From the cell containing the given text, extract its center point as [x, y] coordinate. 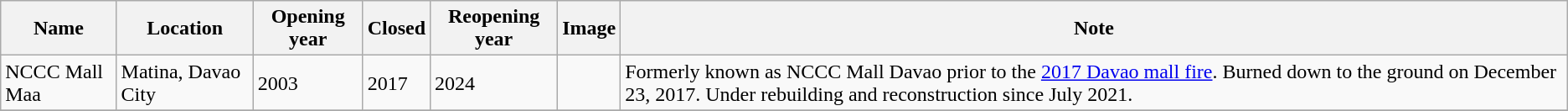
2003 [308, 82]
NCCC Mall Maa [59, 82]
Matina, Davao City [184, 82]
Reopening year [494, 29]
2024 [494, 82]
Opening year [308, 29]
Note [1094, 29]
Image [590, 29]
Name [59, 29]
2017 [396, 82]
Closed [396, 29]
Location [184, 29]
